Find where the given text appears and provide that cell's center as [X, Y] coordinate. 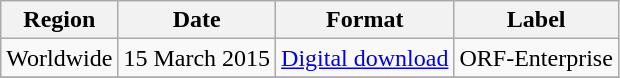
Region [60, 20]
ORF-Enterprise [536, 58]
Digital download [365, 58]
Format [365, 20]
Date [197, 20]
Worldwide [60, 58]
Label [536, 20]
15 March 2015 [197, 58]
